Pinpoint the cell where the given text exists, returning its [X, Y] midpoint coordinate. 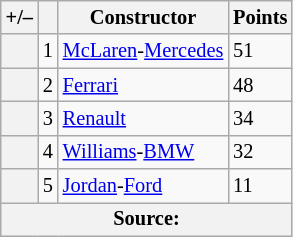
48 [260, 85]
Jordan-Ford [143, 186]
11 [260, 186]
Source: [147, 219]
4 [48, 152]
5 [48, 186]
32 [260, 152]
3 [48, 118]
Constructor [143, 17]
34 [260, 118]
Renault [143, 118]
Points [260, 17]
McLaren-Mercedes [143, 51]
1 [48, 51]
+/– [20, 17]
Williams-BMW [143, 152]
Ferrari [143, 85]
51 [260, 51]
2 [48, 85]
